Pinpoint the cell where the given text exists, returning its [x, y] midpoint coordinate. 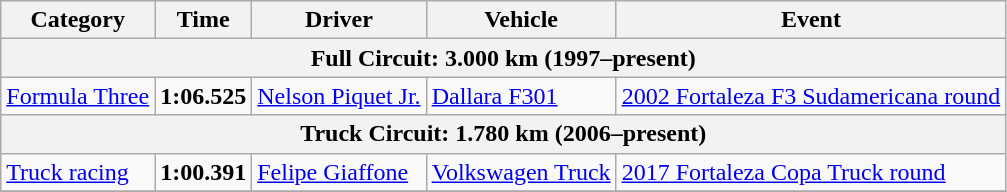
2002 Fortaleza F3 Sudamericana round [811, 96]
Truck racing [78, 172]
2017 Fortaleza Copa Truck round [811, 172]
1:06.525 [204, 96]
Dallara F301 [521, 96]
Formula Three [78, 96]
Felipe Giaffone [339, 172]
Category [78, 20]
Time [204, 20]
Truck Circuit: 1.780 km (2006–present) [504, 134]
Event [811, 20]
Full Circuit: 3.000 km (1997–present) [504, 58]
Nelson Piquet Jr. [339, 96]
Volkswagen Truck [521, 172]
Driver [339, 20]
1:00.391 [204, 172]
Vehicle [521, 20]
